Pinpoint the cell where the given text exists, returning its [X, Y] midpoint coordinate. 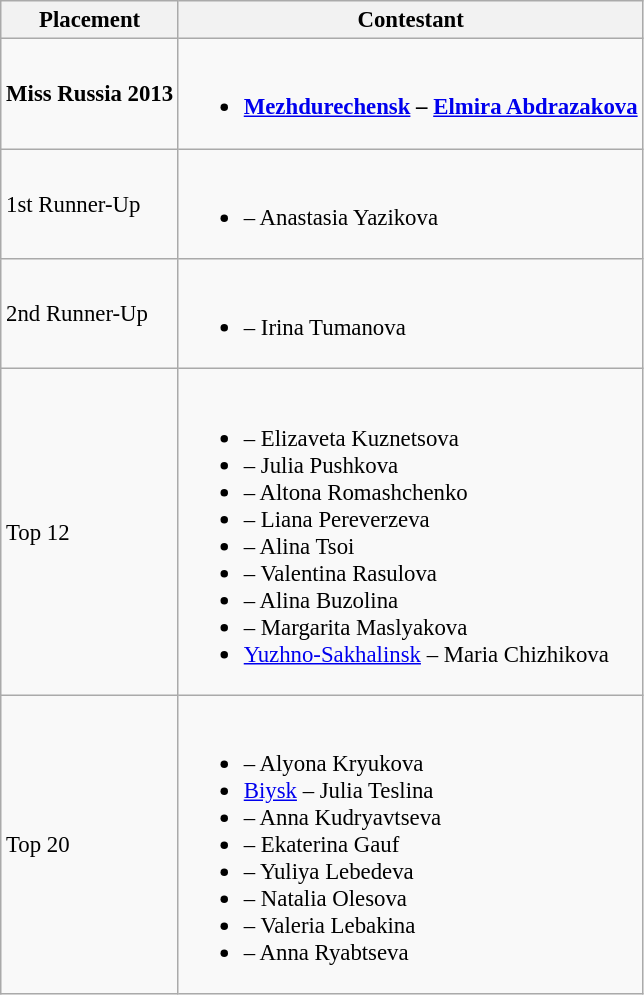
Miss Russia 2013 [90, 94]
1st Runner-Up [90, 204]
Mezhdurechensk – Elmira Abdrazakova [410, 94]
Top 12 [90, 532]
Placement [90, 20]
2nd Runner-Up [90, 314]
– Alyona KryukovaBiysk – Julia Teslina – Anna Kudryavtseva – Ekaterina Gauf – Yuliya Lebedeva – Natalia Olesova – Valeria Lebakina – Anna Ryabtseva [410, 844]
– Anastasia Yazikova [410, 204]
Top 20 [90, 844]
Contestant [410, 20]
– Irina Tumanova [410, 314]
